Capture the cell that displays the provided text and extract its [x, y] central coordinate. 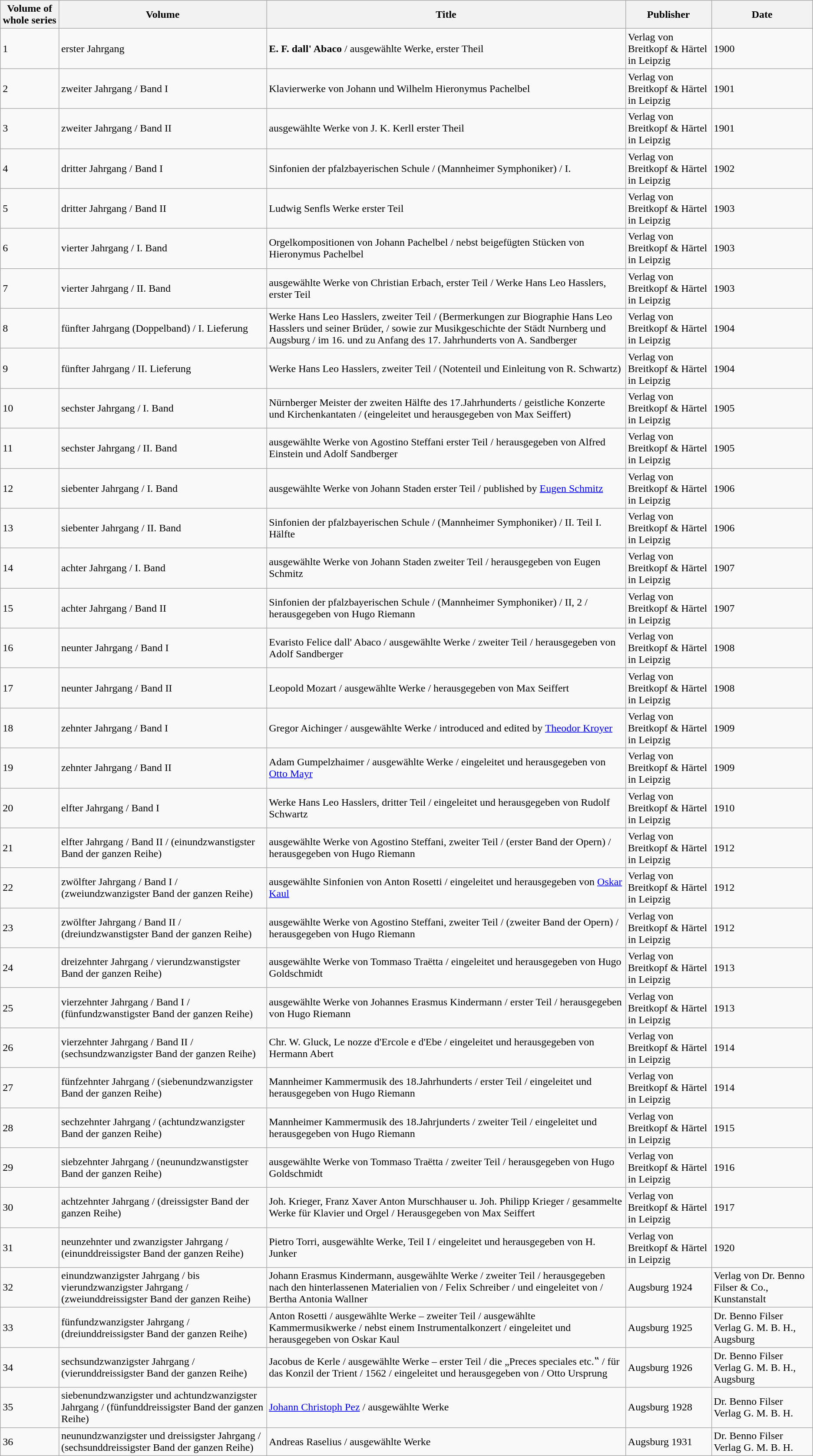
36 [30, 1441]
siebenundzwanzigster und achtundzwanzigster Jahrgang / (fünfunddreissigster Band der ganzen Reihe) [162, 1407]
3 [30, 128]
11 [30, 448]
Date [762, 15]
Werke Hans Leo Hasslers, dritter Teil / eingeleitet und herausgegeben von Rudolf Schwartz [446, 808]
zehnter Jahrgang / Band I [162, 728]
Title [446, 15]
15 [30, 608]
zweiter Jahrgang / Band I [162, 89]
18 [30, 728]
Chr. W. Gluck, Le nozze d'Ercole e d'Ebe / eingeleitet und herausgegeben von Hermann Abert [446, 1048]
achter Jahrgang / I. Band [162, 568]
33 [30, 1328]
siebzehnter Jahrgang / (neunundzwanstigster Band der ganzen Reihe) [162, 1168]
1916 [762, 1168]
Sinfonien der pfalzbayerischen Schule / (Mannheimer Symphoniker) / I. [446, 168]
siebenter Jahrgang / I. Band [162, 488]
20 [30, 808]
Evaristo Felice dall' Abaco / ausgewählte Werke / zweiter Teil / herausgegeben von Adolf Sandberger [446, 648]
25 [30, 1008]
Volume [162, 15]
zweiter Jahrgang / Band II [162, 128]
5 [30, 208]
9 [30, 368]
21 [30, 848]
fünfter Jahrgang / II. Lieferung [162, 368]
34 [30, 1367]
neunter Jahrgang / Band I [162, 648]
7 [30, 288]
fünfter Jahrgang (Doppelband) / I. Lieferung [162, 328]
Sinfonien der pfalzbayerischen Schule / (Mannheimer Symphoniker) / II, 2 / herausgegeben von Hugo Riemann [446, 608]
sechzehnter Jahrgang / (achtundzwanzigster Band der ganzen Reihe) [162, 1128]
E. F. dall' Abaco / ausgewählte Werke, erster Theil [446, 49]
Verlag von Dr. Benno Filser & Co., Kunstanstalt [762, 1288]
19 [30, 768]
6 [30, 248]
31 [30, 1248]
vierter Jahrgang / I. Band [162, 248]
Joh. Krieger, Franz Xaver Anton Murschhauser u. Joh. Philipp Krieger / gesammelte Werke für Klavier und Orgel / Herausgegeben von Max Seiffert [446, 1208]
Gregor Aichinger / ausgewählte Werke / introduced and edited by Theodor Kroyer [446, 728]
Werke Hans Leo Hasslers, zweiter Teil / (Notenteil und Einleitung von R. Schwartz) [446, 368]
26 [30, 1048]
zehnter Jahrgang / Band II [162, 768]
1 [30, 49]
erster Jahrgang [162, 49]
fünfzehnter Jahrgang / (siebenundzwanzigster Band der ganzen Reihe) [162, 1087]
13 [30, 528]
vierter Jahrgang / II. Band [162, 288]
Klavierwerke von Johann und Wilhelm Hieronymus Pachelbel [446, 89]
ausgewählte Werke von Agostino Steffani, zweiter Teil / (erster Band der Opern) / herausgegeben von Hugo Riemann [446, 848]
Mannheimer Kammermusik des 18.Jahrjunderts / zweiter Teil / eingeleitet und herausgegeben von Hugo Riemann [446, 1128]
Adam Gumpelzhaimer / ausgewählte Werke / eingeleitet und herausgegeben von Otto Mayr [446, 768]
vierzehnter Jahrgang / Band II / (sechsundzwanzigster Band der ganzen Reihe) [162, 1048]
elfter Jahrgang / Band I [162, 808]
1900 [762, 49]
ausgewählte Werke von J. K. Kerll erster Theil [446, 128]
achtzehnter Jahrgang / (dreissigster Band der ganzen Reihe) [162, 1208]
fünfundzwanzigster Jahrgang / (dreiunddreissigster Band der ganzen Reihe) [162, 1328]
Augsburg 1924 [668, 1288]
ausgewählte Werke von Johann Staden erster Teil / published by Eugen Schmitz [446, 488]
ausgewählte Werke von Tommaso Traëtta / zweiter Teil / herausgegeben von Hugo Goldschmidt [446, 1168]
Pietro Torri, ausgewählte Werke, Teil I / eingeleitet und herausgegeben von H. Junker [446, 1248]
zwölfter Jahrgang / Band II / (dreiundzwanstigster Band der ganzen Reihe) [162, 928]
Orgelkompositionen von Johann Pachelbel / nebst beigefügten Stücken von Hieronymus Pachelbel [446, 248]
dritter Jahrgang / Band II [162, 208]
35 [30, 1407]
1920 [762, 1248]
ausgewählte Werke von Agostino Steffani, zweiter Teil / (zweiter Band der Opern) / herausgegeben von Hugo Riemann [446, 928]
elfter Jahrgang / Band II / (einundzwanstigster Band der ganzen Reihe) [162, 848]
sechster Jahrgang / II. Band [162, 448]
ausgewählte Werke von Johann Staden zweiter Teil / herausgegeben von Eugen Schmitz [446, 568]
einundzwanzigster Jahrgang / bis vierundzwanzigster Jahrgang / (zweiunddreissigster Band der ganzen Reihe) [162, 1288]
17 [30, 688]
neunter Jahrgang / Band II [162, 688]
sechsundzwanzigster Jahrgang / (vierunddreissigster Band der ganzen Reihe) [162, 1367]
10 [30, 408]
28 [30, 1128]
Volume of whole series [30, 15]
1915 [762, 1128]
16 [30, 648]
siebenter Jahrgang / II. Band [162, 528]
29 [30, 1168]
Sinfonien der pfalzbayerischen Schule / (Mannheimer Symphoniker) / II. Teil I. Hälfte [446, 528]
zwölfter Jahrgang / Band I / (zweiundzwanzigster Band der ganzen Reihe) [162, 888]
1917 [762, 1208]
achter Jahrgang / Band II [162, 608]
24 [30, 968]
Augsburg 1926 [668, 1367]
22 [30, 888]
Leopold Mozart / ausgewählte Werke / herausgegeben von Max Seiffert [446, 688]
14 [30, 568]
4 [30, 168]
neunundzwanzigster und dreissigster Jahrgang / (sechsunddreissigster Band der ganzen Reihe) [162, 1441]
Augsburg 1925 [668, 1328]
ausgewählte Werke von Agostino Steffani erster Teil / herausgegeben von Alfred Einstein und Adolf Sandberger [446, 448]
32 [30, 1288]
ausgewählte Werke von Tommaso Traëtta / eingeleitet und herausgegeben von Hugo Goldschmidt [446, 968]
30 [30, 1208]
12 [30, 488]
1902 [762, 168]
ausgewählte Sinfonien von Anton Rosetti / eingeleitet und herausgegeben von Oskar Kaul [446, 888]
2 [30, 89]
Mannheimer Kammermusik des 18.Jahrhunderts / erster Teil / eingeleitet und herausgegeben von Hugo Riemann [446, 1087]
Johann Christoph Pez / ausgewählte Werke [446, 1407]
Augsburg 1931 [668, 1441]
ausgewählte Werke von Christian Erbach, erster Teil / Werke Hans Leo Hasslers, erster Teil [446, 288]
23 [30, 928]
sechster Jahrgang / I. Band [162, 408]
Ludwig Senfls Werke erster Teil [446, 208]
8 [30, 328]
ausgewählte Werke von Johannes Erasmus Kindermann / erster Teil / herausgegeben von Hugo Riemann [446, 1008]
Andreas Raselius / ausgewählte Werke [446, 1441]
Publisher [668, 15]
neunzehnter und zwanzigster Jahrgang / (einunddreissigster Band der ganzen Reihe) [162, 1248]
dreizehnter Jahrgang / vierundzwanstigster Band der ganzen Reihe) [162, 968]
1910 [762, 808]
Augsburg 1928 [668, 1407]
27 [30, 1087]
vierzehnter Jahrgang / Band I / (fünfundzwanstigster Band der ganzen Reihe) [162, 1008]
dritter Jahrgang / Band I [162, 168]
